Identify which cell holds the provided text, then report its (X, Y) central coordinate. 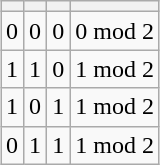
0 mod 2 (115, 31)
